Determine the [X, Y] coordinate at the center of the cell enclosing the given text.  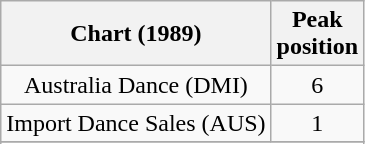
Import Dance Sales (AUS) [136, 123]
6 [317, 85]
Australia Dance (DMI) [136, 85]
Peakposition [317, 34]
1 [317, 123]
Chart (1989) [136, 34]
